Provide the (x, y) coordinate of the cell's center where the given text is located.  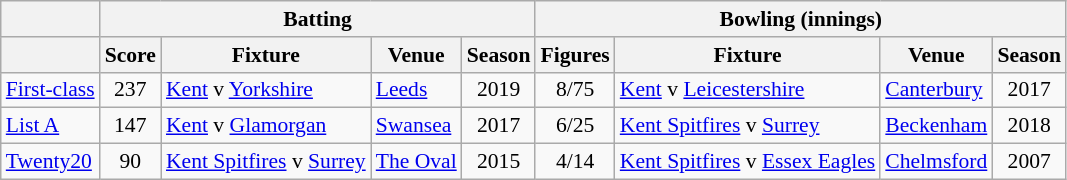
Score (130, 55)
2019 (499, 90)
2018 (1029, 126)
90 (130, 162)
Batting (318, 19)
Twenty20 (50, 162)
6/25 (574, 126)
Figures (574, 55)
Bowling (innings) (800, 19)
The Oval (416, 162)
4/14 (574, 162)
2015 (499, 162)
2007 (1029, 162)
Kent v Yorkshire (266, 90)
Beckenham (936, 126)
Kent v Glamorgan (266, 126)
First-class (50, 90)
Canterbury (936, 90)
List A (50, 126)
8/75 (574, 90)
Leeds (416, 90)
147 (130, 126)
237 (130, 90)
Kent Spitfires v Essex Eagles (748, 162)
Swansea (416, 126)
Kent v Leicestershire (748, 90)
Chelmsford (936, 162)
